Locate the cell with the specified text and output its (X, Y) center coordinate. 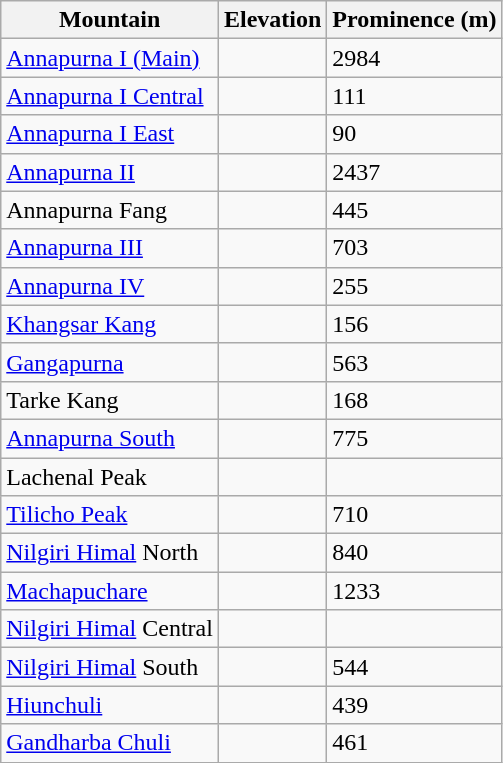
2984 (414, 58)
Annapurna Fang (110, 210)
2437 (414, 172)
Nilgiri Himal Central (110, 629)
544 (414, 667)
Annapurna I (Main) (110, 58)
Gangapurna (110, 362)
Prominence (m) (414, 20)
111 (414, 96)
563 (414, 362)
775 (414, 438)
Annapurna I Central (110, 96)
445 (414, 210)
Annapurna II (110, 172)
Annapurna III (110, 248)
255 (414, 286)
Elevation (272, 20)
Khangsar Kang (110, 324)
Lachenal Peak (110, 477)
Tilicho Peak (110, 515)
461 (414, 743)
439 (414, 705)
Annapurna IV (110, 286)
Nilgiri Himal North (110, 553)
840 (414, 553)
90 (414, 134)
Gandharba Chuli (110, 743)
710 (414, 515)
Annapurna South (110, 438)
Tarke Kang (110, 400)
Annapurna I East (110, 134)
1233 (414, 591)
Hiunchuli (110, 705)
Machapuchare (110, 591)
703 (414, 248)
156 (414, 324)
168 (414, 400)
Nilgiri Himal South (110, 667)
Mountain (110, 20)
